Pinpoint the cell where the given text exists, returning its [X, Y] midpoint coordinate. 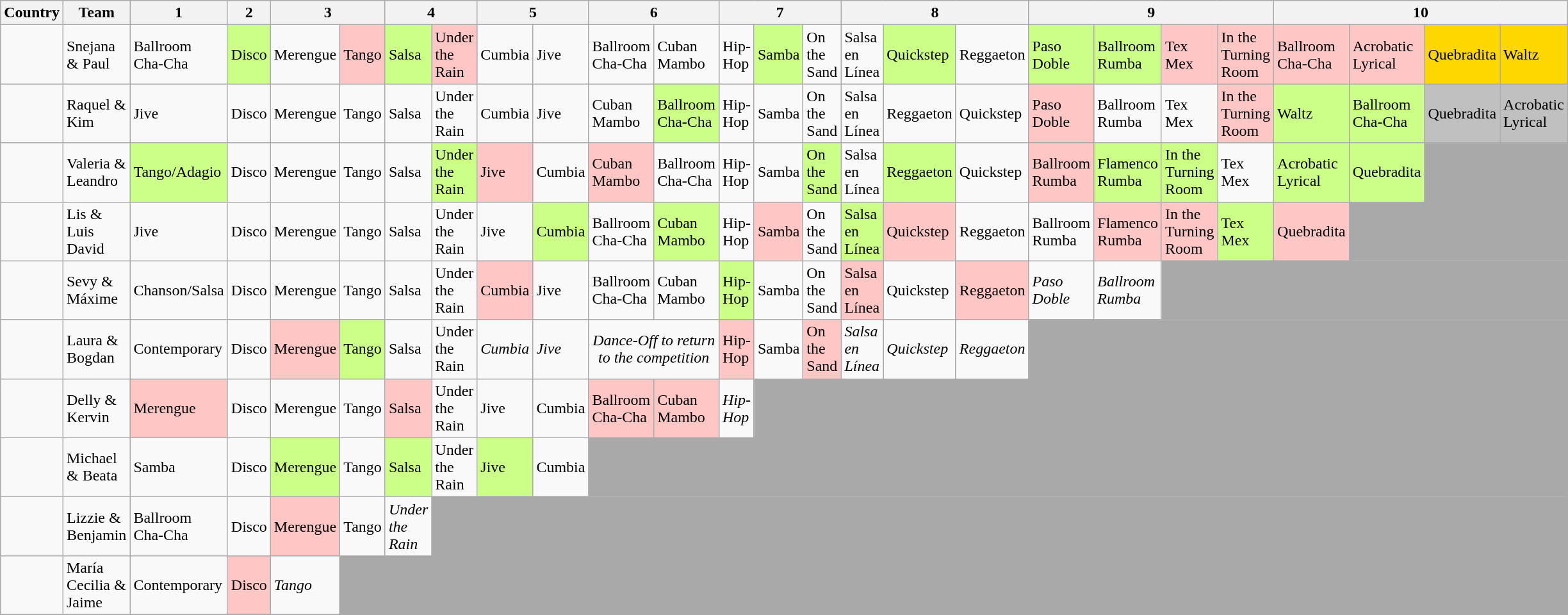
Valeria & Leandro [96, 172]
10 [1421, 13]
7 [780, 13]
Lizzie & Benjamin [96, 526]
Michael & Beata [96, 467]
3 [328, 13]
9 [1151, 13]
Delly & Kervin [96, 408]
Snejana & Paul [96, 54]
5 [533, 13]
2 [249, 13]
Lis & Luis David [96, 231]
4 [430, 13]
Laura & Bogdan [96, 349]
Dance-Off to return to the competition [653, 349]
Country [32, 13]
Raquel & Kim [96, 113]
6 [653, 13]
María Cecilia & Jaime [96, 585]
1 [179, 13]
8 [935, 13]
Tango/Adagio [179, 172]
Chanson/Salsa [179, 290]
Sevy & Máxime [96, 290]
Team [96, 13]
